Identify which cell holds the provided text, then report its (X, Y) central coordinate. 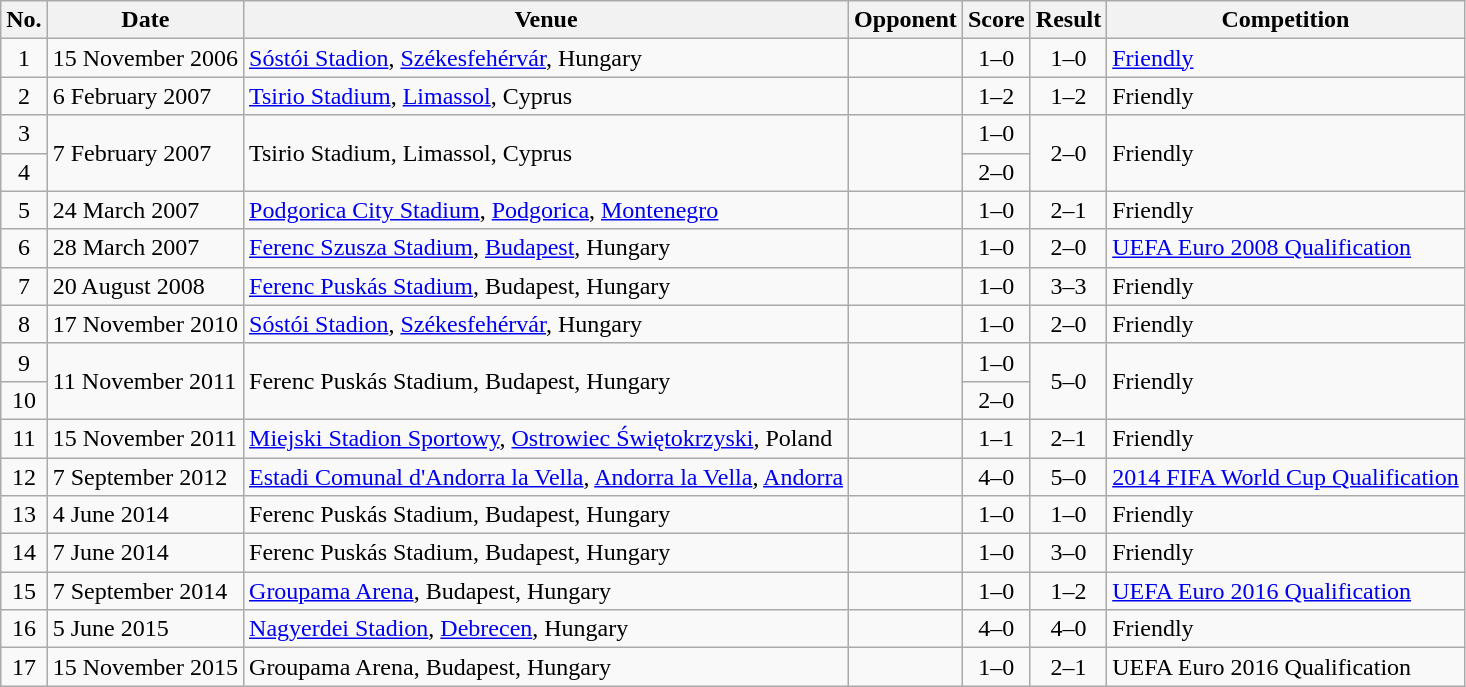
17 (24, 667)
7 February 2007 (145, 153)
6 February 2007 (145, 96)
7 (24, 286)
5 (24, 210)
Ferenc Szusza Stadium, Budapest, Hungary (546, 248)
1–1 (996, 438)
2014 FIFA World Cup Qualification (1286, 477)
4 (24, 172)
UEFA Euro 2008 Qualification (1286, 248)
Podgorica City Stadium, Podgorica, Montenegro (546, 210)
14 (24, 553)
Miejski Stadion Sportowy, Ostrowiec Świętokrzyski, Poland (546, 438)
9 (24, 362)
7 September 2012 (145, 477)
3 (24, 134)
10 (24, 400)
15 (24, 591)
8 (24, 324)
No. (24, 20)
1 (24, 58)
12 (24, 477)
Competition (1286, 20)
20 August 2008 (145, 286)
15 November 2015 (145, 667)
16 (24, 629)
5 June 2015 (145, 629)
17 November 2010 (145, 324)
3–3 (1068, 286)
3–0 (1068, 553)
4 June 2014 (145, 515)
15 November 2006 (145, 58)
13 (24, 515)
Estadi Comunal d'Andorra la Vella, Andorra la Vella, Andorra (546, 477)
Score (996, 20)
6 (24, 248)
Opponent (906, 20)
28 March 2007 (145, 248)
11 (24, 438)
15 November 2011 (145, 438)
7 September 2014 (145, 591)
Date (145, 20)
11 November 2011 (145, 381)
Nagyerdei Stadion, Debrecen, Hungary (546, 629)
Venue (546, 20)
24 March 2007 (145, 210)
7 June 2014 (145, 553)
2 (24, 96)
Result (1068, 20)
